Search for the cell housing the specified text and yield its (X, Y) center coordinate. 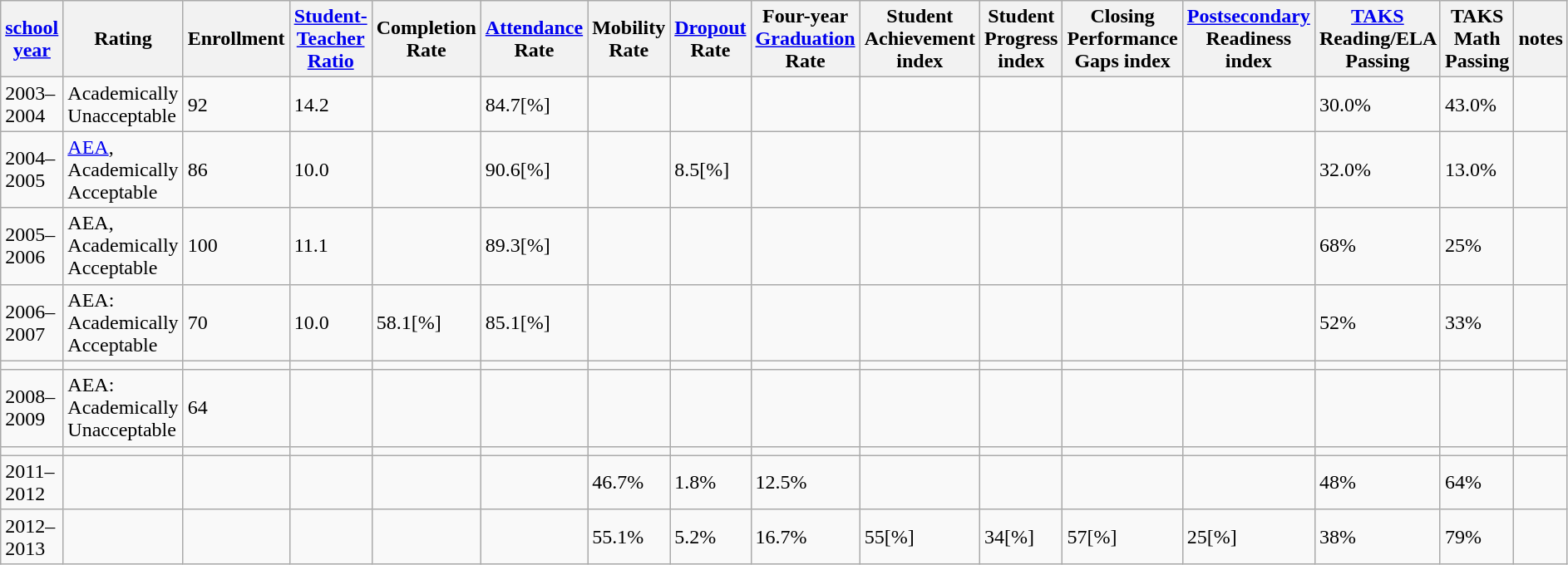
Student-Teacher Ratio (331, 39)
89.3[%] (534, 246)
AEA: Academically Unacceptable (123, 408)
2008–2009 (32, 408)
84.7[%] (534, 105)
90.6[%] (534, 169)
1.8% (710, 482)
Completion Rate (426, 39)
25[%] (1249, 537)
92 (236, 105)
64 (236, 408)
Four-year Graduation Rate (805, 39)
55[%] (920, 537)
TAKS Math Passing (1477, 39)
52% (1377, 322)
2005–2006 (32, 246)
8.5[%] (710, 169)
14.2 (331, 105)
57[%] (1122, 537)
55.1% (629, 537)
85.1[%] (534, 322)
64% (1477, 482)
school year (32, 39)
Academically Unacceptable (123, 105)
AEA: Academically Acceptable (123, 322)
Mobility Rate (629, 39)
2004–2005 (32, 169)
Enrollment (236, 39)
notes (1541, 39)
43.0% (1477, 105)
Postsecondary Readiness index (1249, 39)
11.1 (331, 246)
100 (236, 246)
Dropout Rate (710, 39)
5.2% (710, 537)
68% (1377, 246)
Closing Performance Gaps index (1122, 39)
70 (236, 322)
30.0% (1377, 105)
13.0% (1477, 169)
34[%] (1021, 537)
2006–2007 (32, 322)
32.0% (1377, 169)
12.5% (805, 482)
Rating (123, 39)
Student Progress index (1021, 39)
2011–2012 (32, 482)
79% (1477, 537)
TAKS Reading/ELA Passing (1377, 39)
2003–2004 (32, 105)
38% (1377, 537)
25% (1477, 246)
33% (1477, 322)
2012–2013 (32, 537)
16.7% (805, 537)
58.1[%] (426, 322)
Attendance Rate (534, 39)
86 (236, 169)
46.7% (629, 482)
Student Achievement index (920, 39)
48% (1377, 482)
